Scan for the cell matching the given text and deliver its (x, y) coordinate at center. 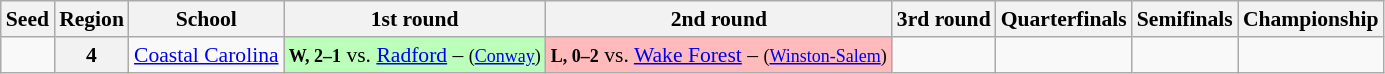
1st round (415, 19)
3rd round (944, 19)
Coastal Carolina (206, 55)
Semifinals (1185, 19)
School (206, 19)
W, 2–1 vs. Radford – (Conway) (415, 55)
Seed (28, 19)
Region (92, 19)
L, 0–2 vs. Wake Forest – (Winston-Salem) (719, 55)
Championship (1311, 19)
2nd round (719, 19)
Quarterfinals (1064, 19)
4 (92, 55)
